Detect which cell encompasses the target text, then output its (x, y) center coordinate. 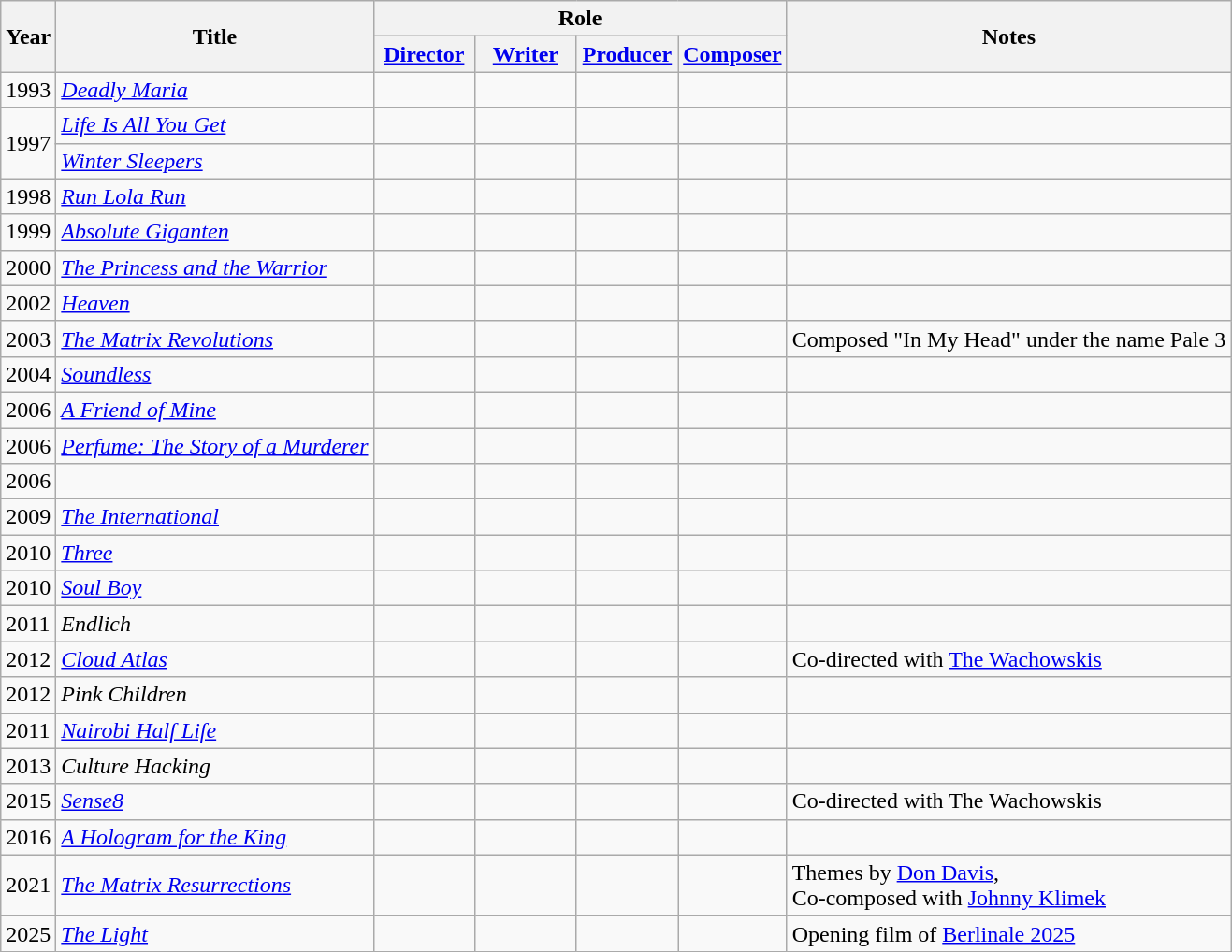
Soundless (215, 374)
1993 (28, 90)
Cloud Atlas (215, 659)
2013 (28, 766)
Perfume: The Story of a Murderer (215, 446)
2025 (28, 933)
1997 (28, 143)
Endlich (215, 624)
Run Lola Run (215, 196)
2004 (28, 374)
Composer (732, 54)
Producer (627, 54)
The Light (215, 933)
The Matrix Revolutions (215, 339)
Sense8 (215, 801)
Notes (1008, 36)
Writer (526, 54)
A Hologram for the King (215, 837)
Three (215, 553)
2021 (28, 885)
Title (215, 36)
The Princess and the Warrior (215, 267)
Winter Sleepers (215, 161)
2016 (28, 837)
The Matrix Resurrections (215, 885)
2000 (28, 267)
1998 (28, 196)
Opening film of Berlinale 2025 (1008, 933)
Nairobi Half Life (215, 730)
2003 (28, 339)
Role (580, 19)
2009 (28, 517)
Heaven (215, 303)
Director (425, 54)
Pink Children (215, 695)
2015 (28, 801)
Composed "In My Head" under the name Pale 3 (1008, 339)
Year (28, 36)
Life Is All You Get (215, 125)
A Friend of Mine (215, 410)
Culture Hacking (215, 766)
Absolute Giganten (215, 232)
Soul Boy (215, 588)
The International (215, 517)
Deadly Maria (215, 90)
1999 (28, 232)
Themes by Don Davis,Co-composed with Johnny Klimek (1008, 885)
2002 (28, 303)
